Search for the cell housing the specified text and yield its (x, y) center coordinate. 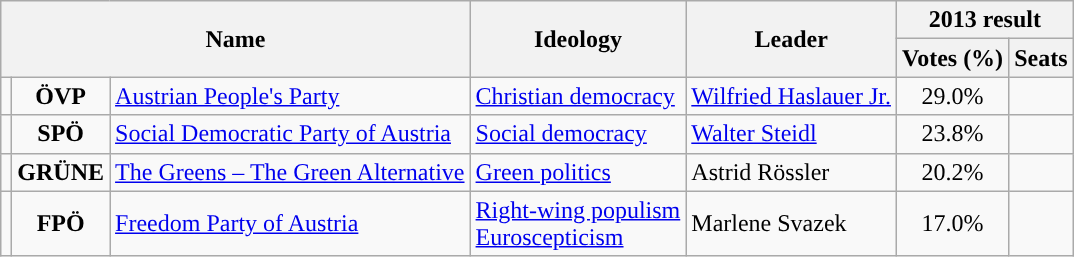
17.0% (952, 224)
Astrid Rössler (792, 172)
SPÖ (61, 134)
20.2% (952, 172)
Leader (792, 39)
Social democracy (578, 134)
2013 result (984, 20)
Freedom Party of Austria (290, 224)
Wilfried Haslauer Jr. (792, 96)
23.8% (952, 134)
ÖVP (61, 96)
The Greens – The Green Alternative (290, 172)
FPÖ (61, 224)
Marlene Svazek (792, 224)
Name (236, 39)
Right-wing populismEuroscepticism (578, 224)
Walter Steidl (792, 134)
Green politics (578, 172)
Christian democracy (578, 96)
Social Democratic Party of Austria (290, 134)
Ideology (578, 39)
Seats (1041, 58)
Votes (%) (952, 58)
29.0% (952, 96)
Austrian People's Party (290, 96)
GRÜNE (61, 172)
